Output the [x, y] coordinate of the center of the cell containing the given text.  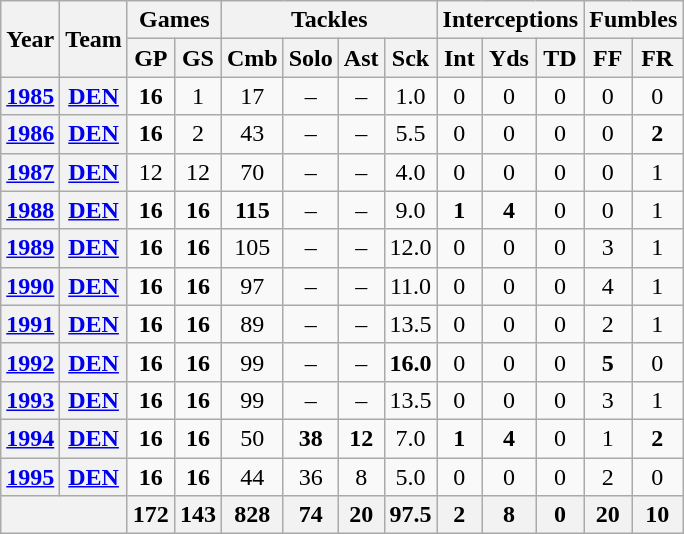
1987 [30, 172]
FR [658, 58]
Tackles [329, 20]
FF [608, 58]
70 [252, 172]
1988 [30, 210]
89 [252, 324]
9.0 [410, 210]
1994 [30, 438]
1993 [30, 400]
GS [198, 58]
1995 [30, 477]
172 [150, 515]
7.0 [410, 438]
74 [310, 515]
Games [174, 20]
4.0 [410, 172]
16.0 [410, 362]
36 [310, 477]
1991 [30, 324]
1990 [30, 286]
17 [252, 96]
Team [94, 39]
Interceptions [510, 20]
5.0 [410, 477]
828 [252, 515]
44 [252, 477]
97 [252, 286]
143 [198, 515]
1992 [30, 362]
Year [30, 39]
105 [252, 248]
Fumbles [634, 20]
Cmb [252, 58]
11.0 [410, 286]
Int [460, 58]
1986 [30, 134]
50 [252, 438]
Solo [310, 58]
GP [150, 58]
43 [252, 134]
Yds [510, 58]
Sck [410, 58]
10 [658, 515]
Ast [361, 58]
38 [310, 438]
5.5 [410, 134]
12.0 [410, 248]
TD [560, 58]
97.5 [410, 515]
1985 [30, 96]
1989 [30, 248]
1.0 [410, 96]
115 [252, 210]
5 [608, 362]
